Scan for the cell matching the given text and deliver its [x, y] coordinate at center. 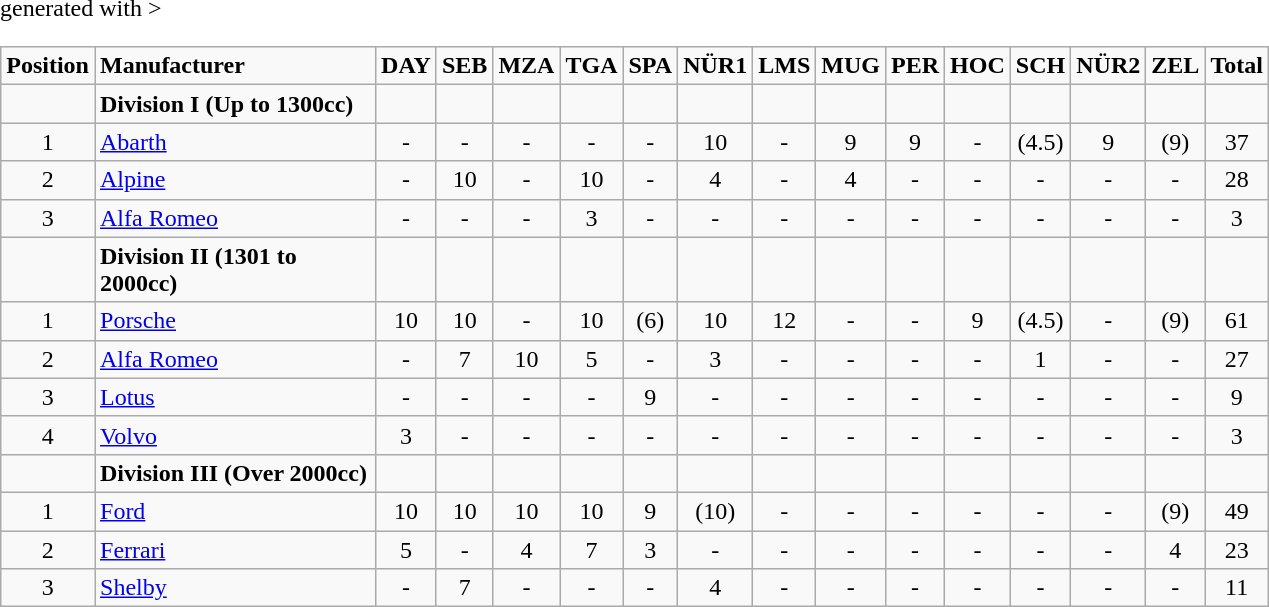
28 [1237, 180]
Ferrari [234, 549]
SEB [464, 66]
NÜR2 [1108, 66]
11 [1237, 588]
(6) [650, 321]
Total [1237, 66]
Division II (1301 to 2000cc) [234, 270]
Abarth [234, 142]
Position [48, 66]
Porsche [234, 321]
12 [784, 321]
PER [914, 66]
Ford [234, 511]
ZEL [1176, 66]
49 [1237, 511]
61 [1237, 321]
Division III (Over 2000cc) [234, 473]
Volvo [234, 435]
27 [1237, 359]
SPA [650, 66]
37 [1237, 142]
NÜR1 [716, 66]
Manufacturer [234, 66]
(10) [716, 511]
TGA [592, 66]
DAY [406, 66]
HOC [978, 66]
Lotus [234, 397]
MUG [851, 66]
MZA [526, 66]
SCH [1040, 66]
Shelby [234, 588]
Alpine [234, 180]
23 [1237, 549]
LMS [784, 66]
Division I (Up to 1300cc) [234, 104]
